Detect which cell encompasses the target text, then output its [X, Y] center coordinate. 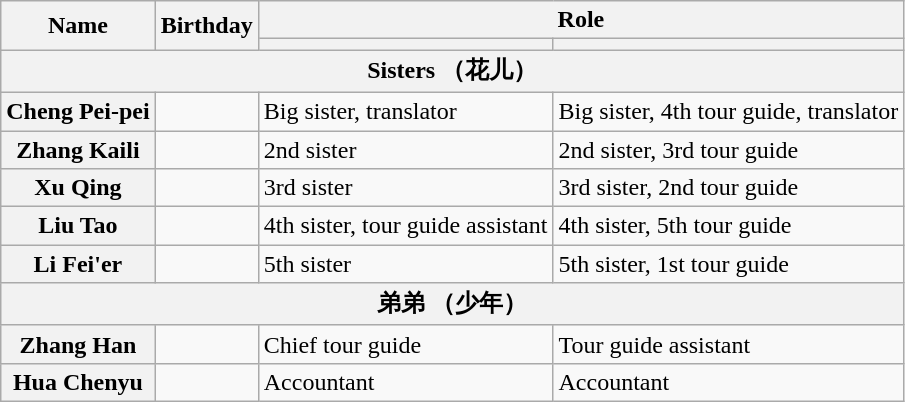
Cheng Pei-pei [78, 111]
Chief tour guide [406, 344]
Li Fei'er [78, 264]
3rd sister [406, 188]
Zhang Kaili [78, 149]
Birthday [206, 26]
Liu Tao [78, 226]
Name [78, 26]
Sisters （花儿） [452, 72]
2nd sister [406, 149]
Role [580, 20]
Hua Chenyu [78, 382]
Xu Qing [78, 188]
Tour guide assistant [728, 344]
3rd sister, 2nd tour guide [728, 188]
5th sister, 1st tour guide [728, 264]
4th sister, tour guide assistant [406, 226]
弟弟 （少年） [452, 304]
2nd sister, 3rd tour guide [728, 149]
Big sister, translator [406, 111]
5th sister [406, 264]
4th sister, 5th tour guide [728, 226]
Zhang Han [78, 344]
Big sister, 4th tour guide, translator [728, 111]
